Output the (x, y) coordinate of the center of the cell containing the given text.  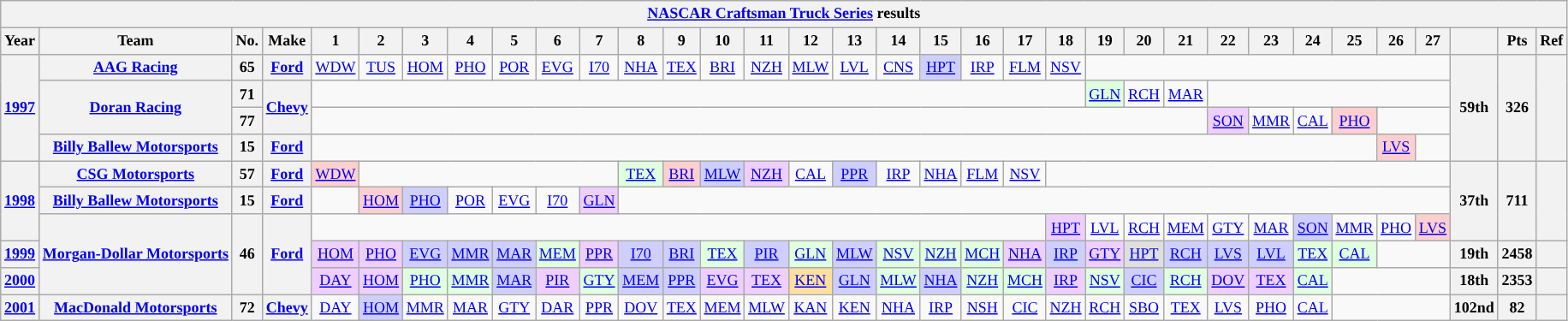
18 (1066, 41)
27 (1433, 41)
CSG Motorsports (135, 175)
17 (1025, 41)
13 (854, 41)
12 (810, 41)
9 (682, 41)
5 (514, 41)
16 (983, 41)
11 (767, 41)
102nd (1474, 308)
CNS (899, 67)
NASCAR Craftsman Truck Series results (784, 14)
No. (246, 41)
71 (246, 94)
1999 (21, 253)
326 (1517, 108)
2353 (1517, 281)
4 (471, 41)
1 (336, 41)
Doran Racing (135, 107)
18th (1474, 281)
2000 (21, 281)
Make (287, 41)
20 (1144, 41)
SBO (1144, 308)
7 (599, 41)
57 (246, 175)
2458 (1517, 253)
19th (1474, 253)
Morgan-Dollar Motorsports (135, 254)
24 (1313, 41)
25 (1354, 41)
26 (1397, 41)
Ref (1552, 41)
KAN (810, 308)
AAG Racing (135, 67)
MacDonald Motorsports (135, 308)
Year (21, 41)
3 (425, 41)
23 (1272, 41)
DAR (558, 308)
711 (1517, 201)
Pts (1517, 41)
TUS (382, 67)
65 (246, 67)
10 (722, 41)
6 (558, 41)
37th (1474, 201)
1997 (21, 108)
2001 (21, 308)
Team (135, 41)
19 (1105, 41)
46 (246, 254)
77 (246, 120)
82 (1517, 308)
59th (1474, 108)
72 (246, 308)
2 (382, 41)
14 (899, 41)
8 (641, 41)
NSH (983, 308)
21 (1185, 41)
1998 (21, 201)
22 (1228, 41)
